Determine the [x, y] coordinate at the center of the cell enclosing the given text.  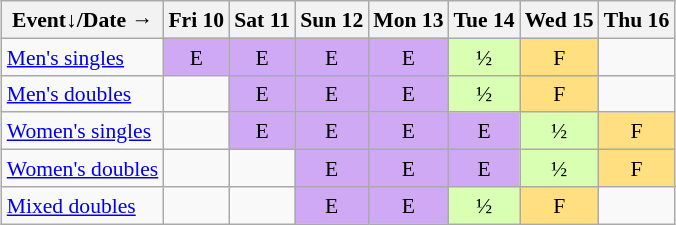
Sun 12 [332, 20]
Mixed doubles [83, 204]
Wed 15 [560, 20]
Women's doubles [83, 168]
Sat 11 [262, 20]
Mon 13 [408, 20]
Tue 14 [484, 20]
Event↓/Date → [83, 20]
Thu 16 [637, 20]
Women's singles [83, 130]
Men's doubles [83, 94]
Fri 10 [196, 20]
Men's singles [83, 56]
